Find where the given text appears and provide that cell's center as [x, y] coordinate. 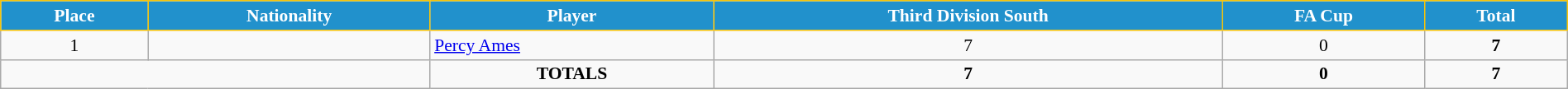
Total [1497, 16]
Percy Ames [572, 45]
1 [74, 45]
Nationality [289, 16]
Place [74, 16]
Player [572, 16]
FA Cup [1323, 16]
TOTALS [572, 74]
Third Division South [968, 16]
